Capture the cell that displays the provided text and extract its [X, Y] central coordinate. 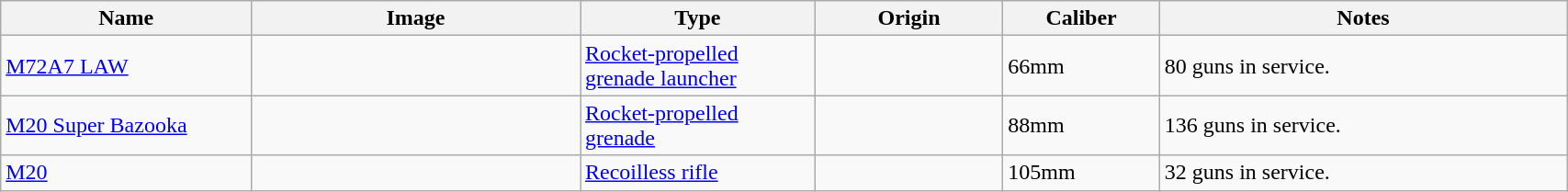
136 guns in service. [1363, 125]
80 guns in service. [1363, 66]
Notes [1363, 18]
M72A7 LAW [127, 66]
66mm [1081, 66]
Origin [909, 18]
Rocket-propelled grenade launcher [698, 66]
Caliber [1081, 18]
Type [698, 18]
M20 [127, 173]
M20 Super Bazooka [127, 125]
Rocket-propelled grenade [698, 125]
Image [416, 18]
88mm [1081, 125]
Recoilless rifle [698, 173]
Name [127, 18]
32 guns in service. [1363, 173]
105mm [1081, 173]
